Capture the cell that displays the provided text and extract its (x, y) central coordinate. 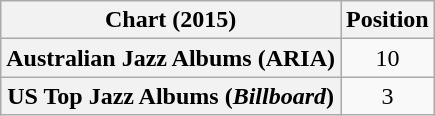
Position (387, 20)
US Top Jazz Albums (Billboard) (171, 96)
10 (387, 58)
Chart (2015) (171, 20)
3 (387, 96)
Australian Jazz Albums (ARIA) (171, 58)
